Pinpoint the cell where the given text exists, returning its (X, Y) midpoint coordinate. 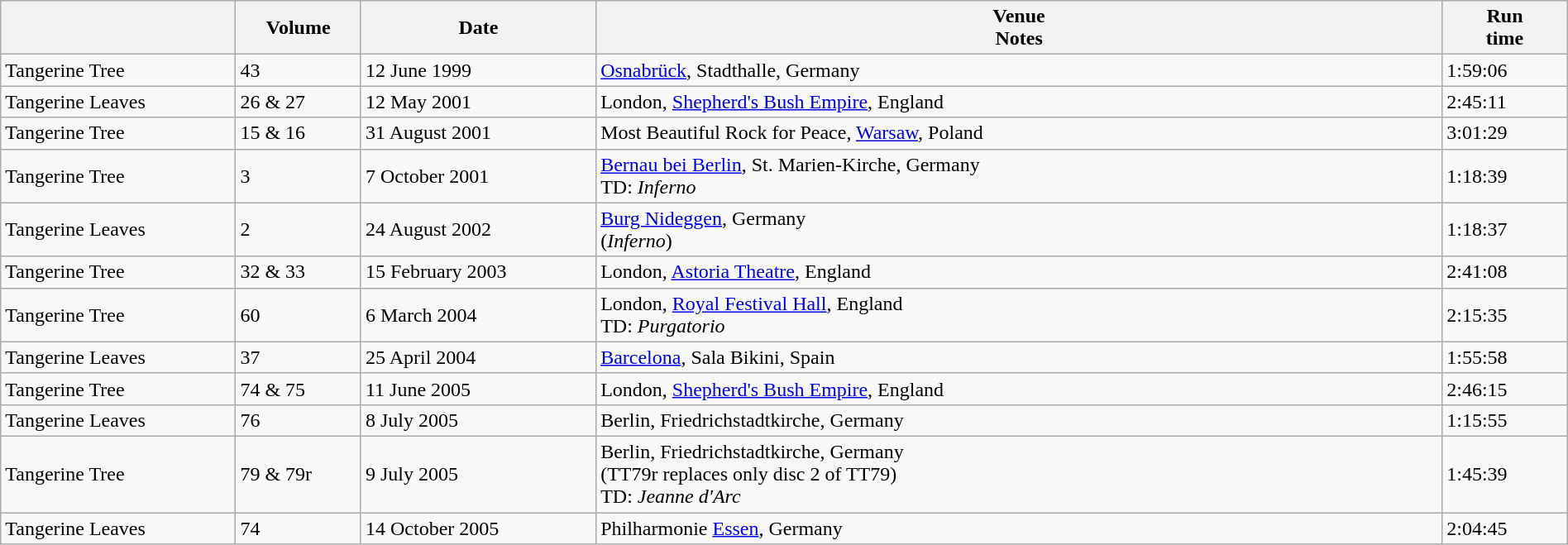
60 (299, 314)
Burg Nideggen, Germany(Inferno) (1019, 230)
Most Beautiful Rock for Peace, Warsaw, Poland (1019, 133)
2:45:11 (1505, 102)
76 (299, 420)
3 (299, 175)
12 June 1999 (478, 70)
1:15:55 (1505, 420)
37 (299, 357)
2:15:35 (1505, 314)
1:45:39 (1505, 474)
Barcelona, Sala Bikini, Spain (1019, 357)
Philharmonie Essen, Germany (1019, 528)
15 & 16 (299, 133)
7 October 2001 (478, 175)
1:18:39 (1505, 175)
9 July 2005 (478, 474)
25 April 2004 (478, 357)
3:01:29 (1505, 133)
1:55:58 (1505, 357)
24 August 2002 (478, 230)
2 (299, 230)
1:18:37 (1505, 230)
31 August 2001 (478, 133)
Bernau bei Berlin, St. Marien-Kirche, GermanyTD: Inferno (1019, 175)
15 February 2003 (478, 272)
26 & 27 (299, 102)
London, Astoria Theatre, England (1019, 272)
Osnabrück, Stadthalle, Germany (1019, 70)
Berlin, Friedrichstadtkirche, Germany(TT79r replaces only disc 2 of TT79)TD: Jeanne d'Arc (1019, 474)
74 & 75 (299, 389)
Runtime (1505, 28)
Berlin, Friedrichstadtkirche, Germany (1019, 420)
6 March 2004 (478, 314)
2:04:45 (1505, 528)
2:46:15 (1505, 389)
VenueNotes (1019, 28)
43 (299, 70)
Date (478, 28)
Volume (299, 28)
2:41:08 (1505, 272)
London, Royal Festival Hall, EnglandTD: Purgatorio (1019, 314)
32 & 33 (299, 272)
74 (299, 528)
11 June 2005 (478, 389)
14 October 2005 (478, 528)
79 & 79r (299, 474)
1:59:06 (1505, 70)
12 May 2001 (478, 102)
8 July 2005 (478, 420)
